Scan for the cell matching the given text and deliver its (X, Y) coordinate at center. 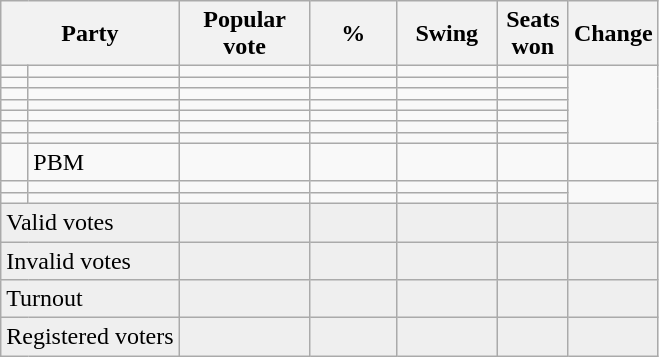
% (353, 34)
Popular vote (244, 34)
Seatswon (532, 34)
Turnout (90, 299)
Registered voters (90, 337)
PBM (104, 162)
Change (613, 34)
Invalid votes (90, 261)
Valid votes (90, 222)
Swing (446, 34)
Party (90, 34)
